Scan for the cell matching the given text and deliver its [X, Y] coordinate at center. 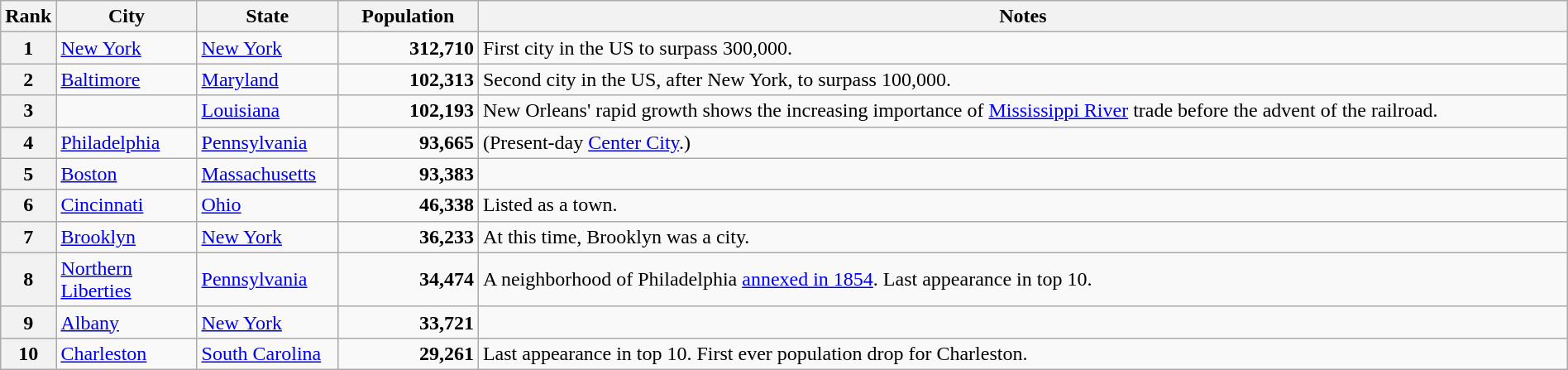
102,193 [408, 111]
Brooklyn [127, 237]
Albany [127, 322]
102,313 [408, 79]
Boston [127, 174]
Massachusetts [267, 174]
Louisiana [267, 111]
4 [28, 142]
34,474 [408, 280]
Baltimore [127, 79]
29,261 [408, 353]
New Orleans' rapid growth shows the increasing importance of Mississippi River trade before the advent of the railroad. [1022, 111]
2 [28, 79]
First city in the US to surpass 300,000. [1022, 48]
South Carolina [267, 353]
1 [28, 48]
Population [408, 17]
7 [28, 237]
Maryland [267, 79]
46,338 [408, 205]
93,665 [408, 142]
Northern Liberties [127, 280]
6 [28, 205]
312,710 [408, 48]
Listed as a town. [1022, 205]
33,721 [408, 322]
36,233 [408, 237]
City [127, 17]
Rank [28, 17]
Charleston [127, 353]
5 [28, 174]
9 [28, 322]
Philadelphia [127, 142]
Cincinnati [127, 205]
Notes [1022, 17]
Second city in the US, after New York, to surpass 100,000. [1022, 79]
93,383 [408, 174]
A neighborhood of Philadelphia annexed in 1854. Last appearance in top 10. [1022, 280]
3 [28, 111]
State [267, 17]
Last appearance in top 10. First ever population drop for Charleston. [1022, 353]
(Present-day Center City.) [1022, 142]
8 [28, 280]
At this time, Brooklyn was a city. [1022, 237]
10 [28, 353]
Ohio [267, 205]
